Scan for the cell matching the given text and deliver its [x, y] coordinate at center. 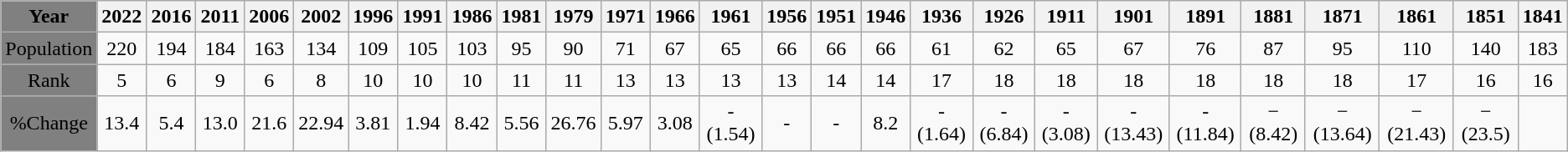
- (3.08) [1066, 124]
103 [472, 48]
%Change [49, 124]
1891 [1205, 17]
1956 [787, 17]
5.97 [625, 124]
134 [322, 48]
1991 [422, 17]
8 [322, 80]
1981 [521, 17]
− (13.64) [1342, 124]
1.94 [422, 124]
1966 [675, 17]
2006 [270, 17]
8.42 [472, 124]
- (1.54) [730, 124]
13.0 [220, 124]
- (1.64) [941, 124]
1851 [1486, 17]
62 [1003, 48]
220 [122, 48]
2002 [322, 17]
5 [122, 80]
2022 [122, 17]
110 [1417, 48]
184 [220, 48]
3.08 [675, 124]
1881 [1273, 17]
1861 [1417, 17]
8.2 [886, 124]
− (21.43) [1417, 124]
163 [270, 48]
13.4 [122, 124]
1979 [573, 17]
194 [171, 48]
1936 [941, 17]
87 [1273, 48]
1946 [886, 17]
61 [941, 48]
1871 [1342, 17]
1986 [472, 17]
Population [49, 48]
Rank [49, 80]
− (23.5) [1486, 124]
1971 [625, 17]
1996 [374, 17]
- (13.43) [1133, 124]
Year [49, 17]
109 [374, 48]
140 [1486, 48]
105 [422, 48]
5.4 [171, 124]
5.56 [521, 124]
26.76 [573, 124]
22.94 [322, 124]
2011 [220, 17]
183 [1543, 48]
1901 [1133, 17]
90 [573, 48]
1926 [1003, 17]
2016 [171, 17]
1961 [730, 17]
71 [625, 48]
76 [1205, 48]
- (6.84) [1003, 124]
21.6 [270, 124]
- (11.84) [1205, 124]
9 [220, 80]
1951 [836, 17]
1841 [1543, 17]
− (8.42) [1273, 124]
3.81 [374, 124]
1911 [1066, 17]
